Scan for the cell matching the given text and deliver its [x, y] coordinate at center. 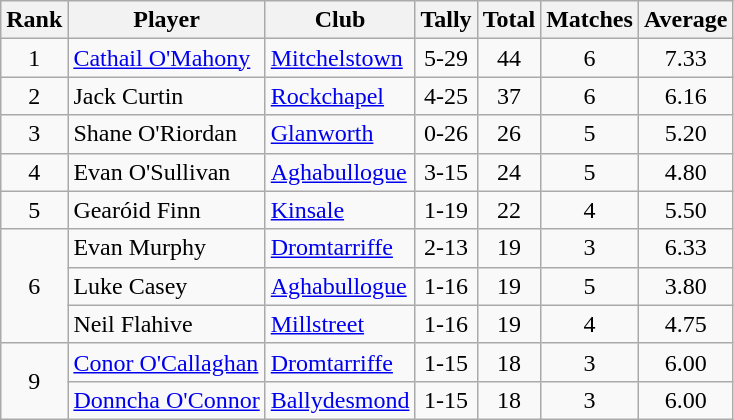
Glanworth [340, 134]
0-26 [446, 134]
26 [509, 134]
22 [509, 210]
Ballydesmond [340, 400]
Tally [446, 20]
5.50 [686, 210]
24 [509, 172]
1 [34, 58]
Evan Murphy [166, 248]
Rank [34, 20]
3-15 [446, 172]
Total [509, 20]
2-13 [446, 248]
37 [509, 96]
Club [340, 20]
Matches [590, 20]
44 [509, 58]
Jack Curtin [166, 96]
Donncha O'Connor [166, 400]
Conor O'Callaghan [166, 362]
9 [34, 381]
Millstreet [340, 324]
Gearóid Finn [166, 210]
6.33 [686, 248]
Shane O'Riordan [166, 134]
Kinsale [340, 210]
Mitchelstown [340, 58]
5-29 [446, 58]
4-25 [446, 96]
5.20 [686, 134]
Neil Flahive [166, 324]
3.80 [686, 286]
Rockchapel [340, 96]
Evan O'Sullivan [166, 172]
Cathail O'Mahony [166, 58]
4.80 [686, 172]
4.75 [686, 324]
Player [166, 20]
6.16 [686, 96]
Luke Casey [166, 286]
2 [34, 96]
1-19 [446, 210]
7.33 [686, 58]
Average [686, 20]
